For the text-containing cell, return its midpoint in [x, y] coordinate format. 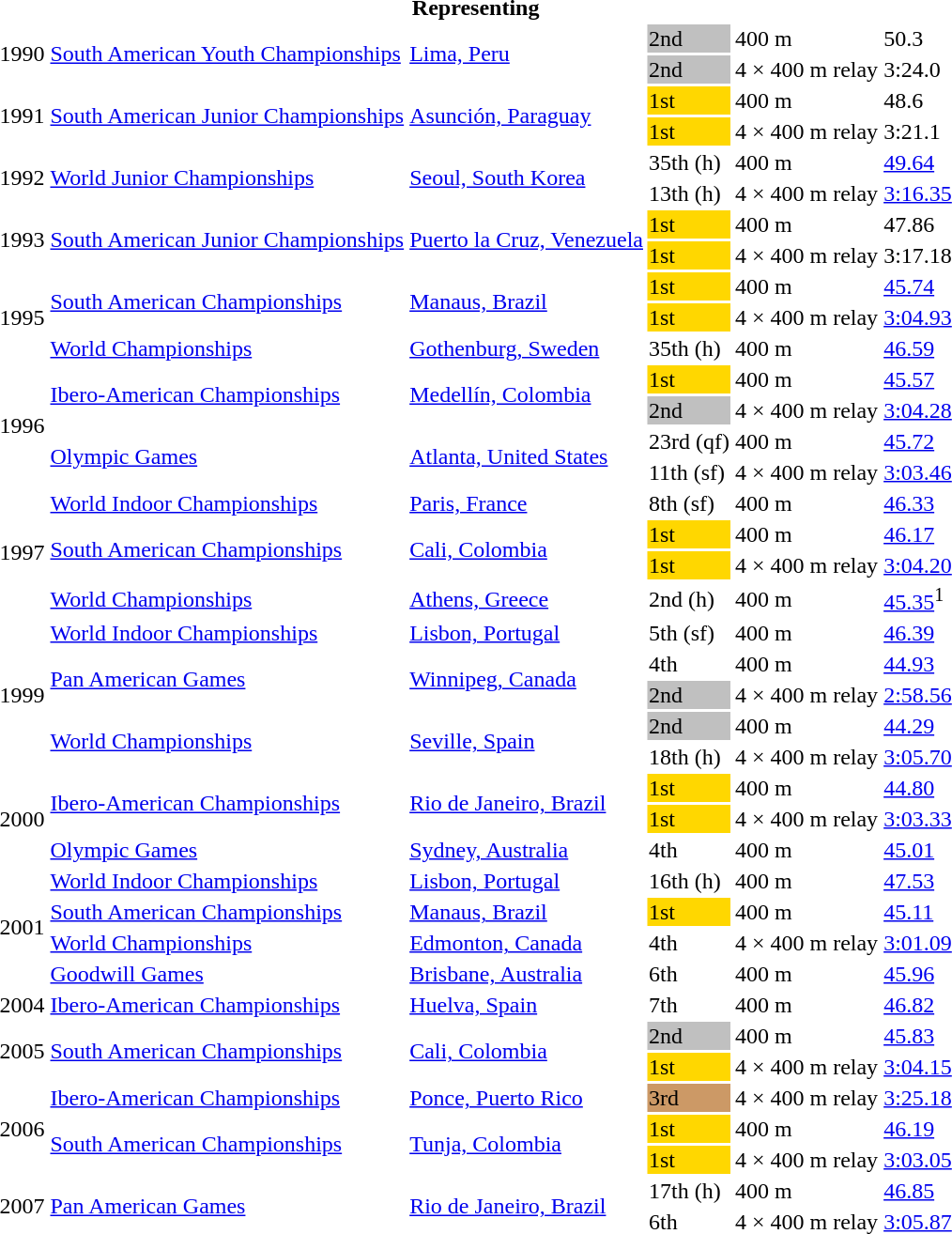
Athens, Greece [527, 599]
2nd (h) [689, 599]
Pan American Games [227, 680]
11th (sf) [689, 472]
Gothenburg, Sweden [527, 348]
Atlanta, United States [527, 456]
Rio de Janeiro, Brazil [527, 804]
16th (h) [689, 881]
Ponce, Puerto Rico [527, 1098]
Winnipeg, Canada [527, 680]
13th (h) [689, 193]
Huelva, Spain [527, 1005]
Asunción, Paraguay [527, 116]
Medellín, Colombia [527, 394]
Sydney, Australia [527, 850]
Edmonton, Canada [527, 943]
Goodwill Games [227, 974]
Lima, Peru [527, 54]
8th (sf) [689, 503]
3rd [689, 1098]
Brisbane, Australia [527, 974]
6th [689, 974]
Seville, Spain [527, 742]
World Junior Championships [227, 178]
17th (h) [689, 1191]
Puerto la Cruz, Venezuela [527, 240]
7th [689, 1005]
South American Youth Championships [227, 54]
23rd (qf) [689, 441]
5th (sf) [689, 633]
Seoul, South Korea [527, 178]
Paris, France [527, 503]
18th (h) [689, 757]
Tunja, Colombia [527, 1144]
